From the cell containing the given text, extract its center point as [X, Y] coordinate. 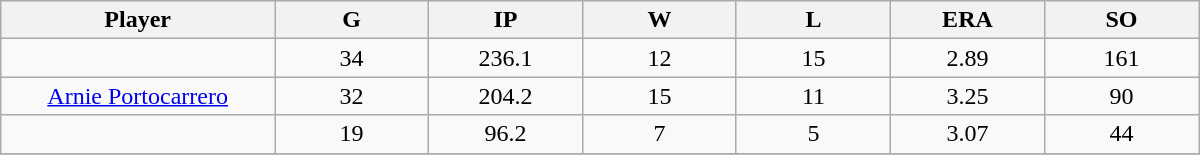
19 [352, 134]
96.2 [506, 134]
Arnie Portocarrero [138, 96]
L [813, 20]
G [352, 20]
ERA [967, 20]
34 [352, 58]
SO [1121, 20]
W [659, 20]
90 [1121, 96]
Player [138, 20]
161 [1121, 58]
44 [1121, 134]
2.89 [967, 58]
32 [352, 96]
3.25 [967, 96]
236.1 [506, 58]
12 [659, 58]
11 [813, 96]
7 [659, 134]
IP [506, 20]
204.2 [506, 96]
3.07 [967, 134]
5 [813, 134]
